Output the (X, Y) coordinate of the center of the cell containing the given text.  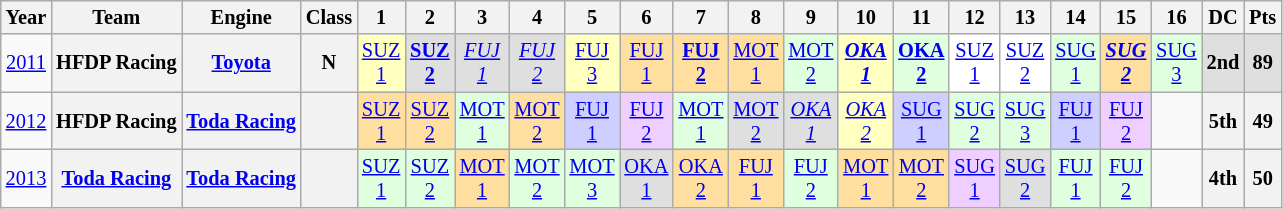
FUJ3 (592, 63)
50 (1262, 178)
13 (1025, 17)
49 (1262, 121)
2 (430, 17)
3 (482, 17)
5th (1224, 121)
14 (1075, 17)
15 (1126, 17)
Class (329, 17)
4 (538, 17)
Team (116, 17)
11 (921, 17)
1 (381, 17)
2011 (26, 63)
89 (1262, 63)
5 (592, 17)
Toyota (242, 63)
4th (1224, 178)
DC (1224, 17)
16 (1176, 17)
7 (700, 17)
6 (647, 17)
2012 (26, 121)
10 (866, 17)
12 (974, 17)
9 (810, 17)
MOT3 (592, 178)
2nd (1224, 63)
2013 (26, 178)
Engine (242, 17)
Pts (1262, 17)
8 (756, 17)
N (329, 63)
Year (26, 17)
